For the text-containing cell, return its midpoint in (X, Y) coordinate format. 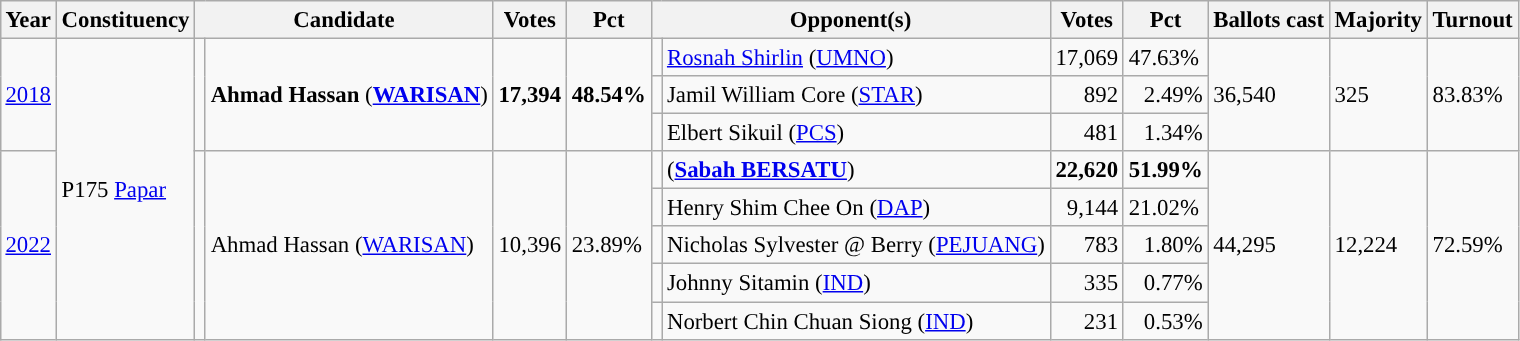
325 (1378, 94)
(Sabah BERSATU) (856, 170)
783 (1086, 245)
231 (1086, 321)
22,620 (1086, 170)
47.63% (1166, 57)
0.53% (1166, 321)
48.54% (608, 94)
Opponent(s) (850, 20)
2022 (28, 245)
P175 Papar (125, 188)
17,069 (1086, 57)
0.77% (1166, 283)
Year (28, 20)
2.49% (1166, 95)
72.59% (1472, 245)
9,144 (1086, 208)
Nicholas Sylvester @ Berry (PEJUANG) (856, 245)
44,295 (1268, 245)
481 (1086, 133)
21.02% (1166, 208)
51.99% (1166, 170)
1.80% (1166, 245)
Jamil William Core (STAR) (856, 95)
Johnny Sitamin (IND) (856, 283)
12,224 (1378, 245)
17,394 (530, 94)
335 (1086, 283)
36,540 (1268, 94)
83.83% (1472, 94)
Turnout (1472, 20)
Majority (1378, 20)
10,396 (530, 245)
Ballots cast (1268, 20)
Rosnah Shirlin (UMNO) (856, 57)
Candidate (344, 20)
892 (1086, 95)
Constituency (125, 20)
Norbert Chin Chuan Siong (IND) (856, 321)
23.89% (608, 245)
2018 (28, 94)
Henry Shim Chee On (DAP) (856, 208)
1.34% (1166, 133)
Elbert Sikuil (PCS) (856, 133)
